Search for the cell housing the specified text and yield its [X, Y] center coordinate. 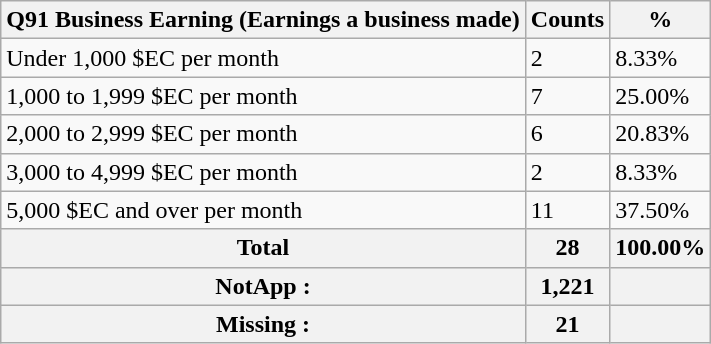
100.00% [660, 248]
5,000 $EC and over per month [264, 210]
NotApp : [264, 286]
Total [264, 248]
7 [567, 96]
20.83% [660, 134]
Under 1,000 $EC per month [264, 58]
11 [567, 210]
6 [567, 134]
2,000 to 2,999 $EC per month [264, 134]
% [660, 20]
37.50% [660, 210]
1,000 to 1,999 $EC per month [264, 96]
28 [567, 248]
25.00% [660, 96]
21 [567, 324]
Missing : [264, 324]
Q91 Business Earning (Earnings a business made) [264, 20]
3,000 to 4,999 $EC per month [264, 172]
Counts [567, 20]
1,221 [567, 286]
